Extract the (X, Y) coordinate from the center of the cell holding the provided text.  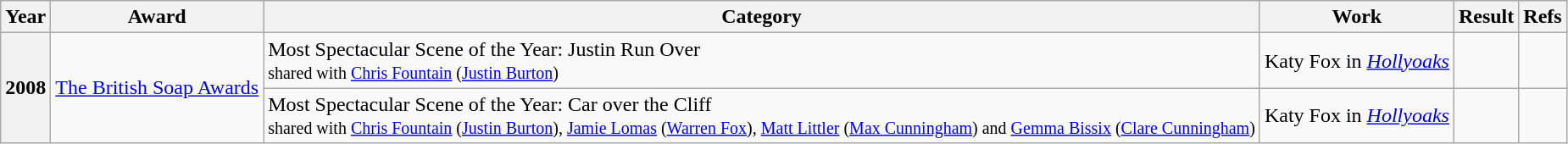
Refs (1543, 17)
Year (25, 17)
The British Soap Awards (158, 88)
Most Spectacular Scene of the Year: Justin Run Overshared with Chris Fountain (Justin Burton) (762, 61)
Award (158, 17)
Result (1486, 17)
2008 (25, 88)
Category (762, 17)
Work (1356, 17)
